From the cell containing the given text, extract its center point as (X, Y) coordinate. 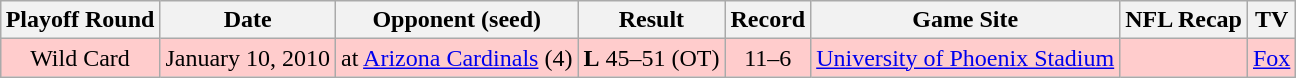
L 45–51 (OT) (652, 58)
Playoff Round (80, 20)
January 10, 2010 (248, 58)
Opponent (seed) (457, 20)
at Arizona Cardinals (4) (457, 58)
NFL Recap (1184, 20)
Wild Card (80, 58)
TV (1271, 20)
Date (248, 20)
11–6 (768, 58)
Fox (1271, 58)
University of Phoenix Stadium (966, 58)
Result (652, 20)
Record (768, 20)
Game Site (966, 20)
